Locate the cell with the specified text and output its [X, Y] center coordinate. 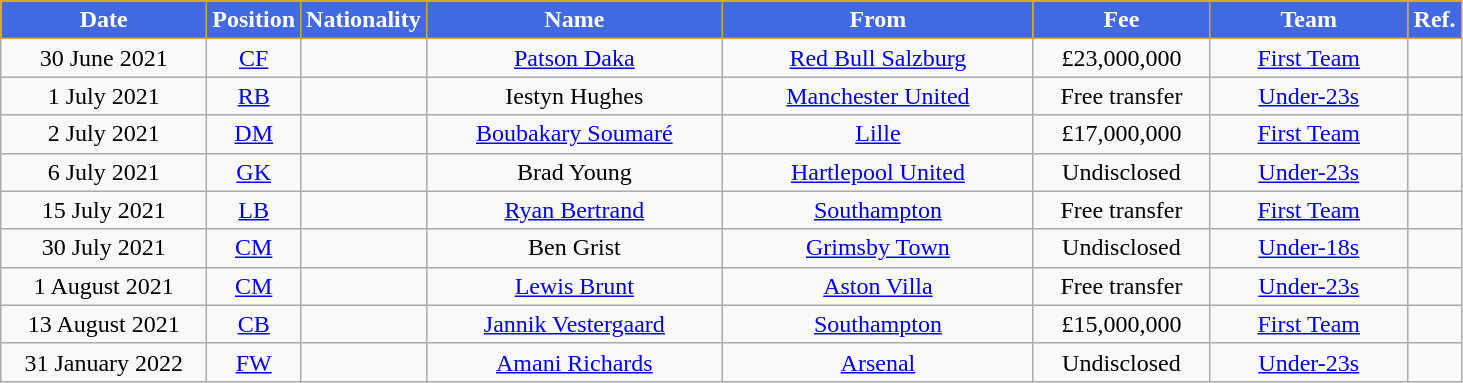
Aston Villa [878, 286]
Lewis Brunt [574, 286]
Name [574, 20]
Manchester United [878, 96]
GK [254, 172]
Jannik Vestergaard [574, 324]
30 June 2021 [104, 58]
Grimsby Town [878, 248]
Ref. [1434, 20]
£17,000,000 [1121, 134]
DM [254, 134]
Hartlepool United [878, 172]
Under-18s [1308, 248]
CB [254, 324]
FW [254, 362]
6 July 2021 [104, 172]
13 August 2021 [104, 324]
31 January 2022 [104, 362]
Boubakary Soumaré [574, 134]
Fee [1121, 20]
£23,000,000 [1121, 58]
Iestyn Hughes [574, 96]
Ben Grist [574, 248]
Ryan Bertrand [574, 210]
From [878, 20]
Position [254, 20]
1 August 2021 [104, 286]
Patson Daka [574, 58]
30 July 2021 [104, 248]
£15,000,000 [1121, 324]
Team [1308, 20]
LB [254, 210]
Amani Richards [574, 362]
Red Bull Salzburg [878, 58]
Date [104, 20]
Lille [878, 134]
CF [254, 58]
Brad Young [574, 172]
Arsenal [878, 362]
1 July 2021 [104, 96]
Nationality [364, 20]
RB [254, 96]
15 July 2021 [104, 210]
2 July 2021 [104, 134]
